Provide the (x, y) coordinate of the cell's center where the given text is located.  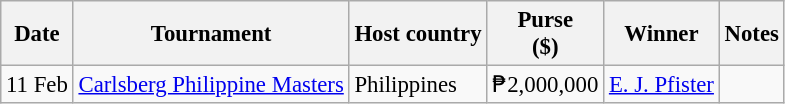
Carlsberg Philippine Masters (211, 85)
E. J. Pfister (662, 85)
Host country (418, 34)
₱2,000,000 (546, 85)
Tournament (211, 34)
Philippines (418, 85)
11 Feb (37, 85)
Date (37, 34)
Notes (752, 34)
Purse($) (546, 34)
Winner (662, 34)
